For the text-containing cell, return its midpoint in (X, Y) coordinate format. 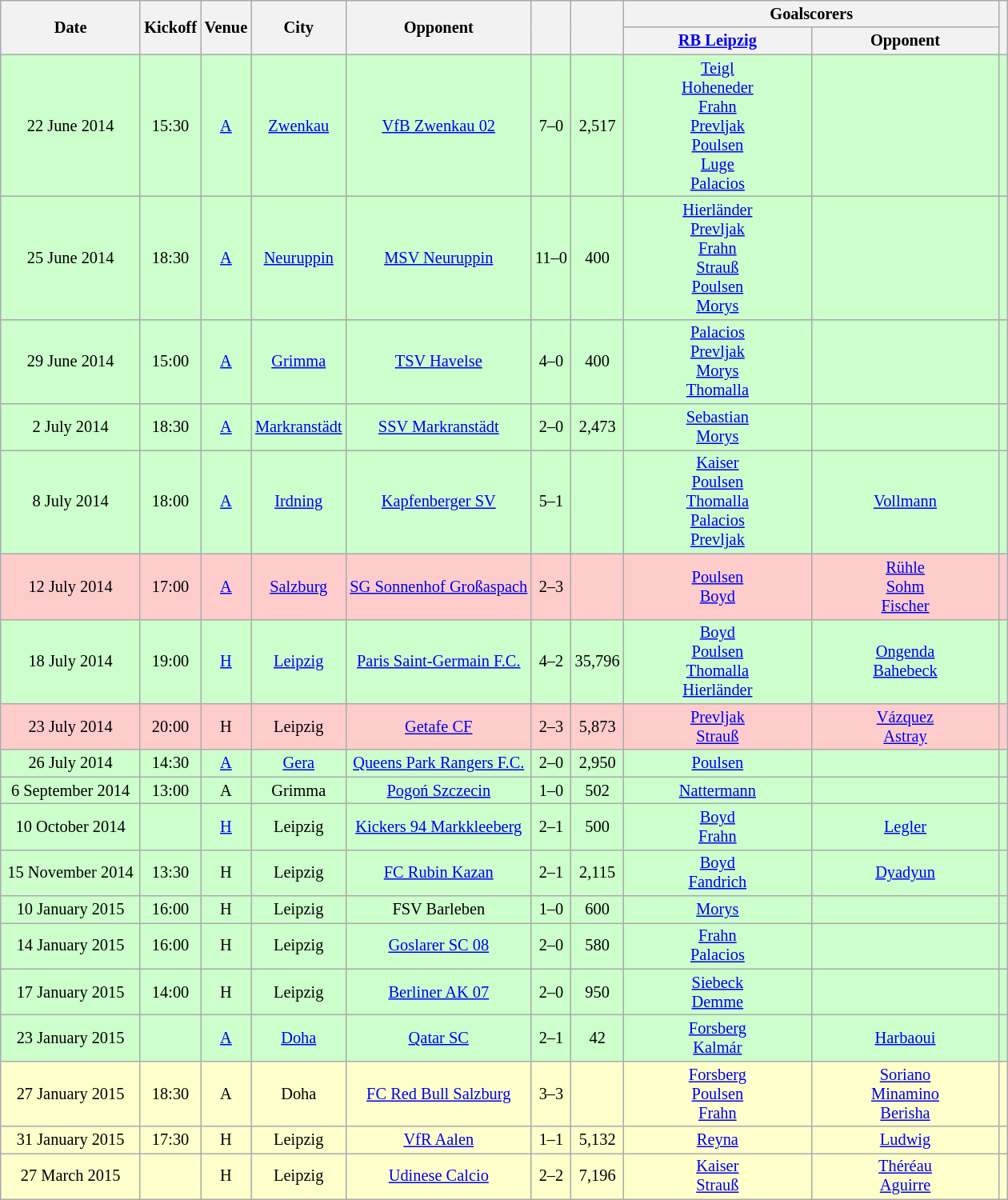
Boyd Poulsen Thomalla Hierländer (718, 662)
Sebastian Morys (718, 427)
2,517 (598, 126)
20:00 (170, 726)
Ongenda Bahebeck (906, 662)
Palacios Prevljak Morys Thomalla (718, 362)
17:00 (170, 586)
27 January 2015 (70, 1094)
29 June 2014 (70, 362)
SG Sonnenhof Großaspach (438, 586)
Zwenkau (298, 126)
Forsberg Kalmár (718, 1038)
2,950 (598, 763)
Forsberg Poulsen Frahn (718, 1094)
Poulsen Boyd (718, 586)
2 July 2014 (70, 427)
11–0 (551, 258)
Poulsen (718, 763)
4–2 (551, 662)
13:00 (170, 790)
17:30 (170, 1140)
SSV Markranstädt (438, 427)
14 January 2015 (70, 946)
Gera (298, 763)
15:30 (170, 126)
Irdning (298, 502)
Udinese Calcio (438, 1176)
Boyd Frahn (718, 826)
Soriano Minamino Berisha (906, 1094)
500 (598, 826)
Goalscorers (811, 14)
FC Red Bull Salzburg (438, 1094)
950 (598, 992)
Vollmann (906, 502)
Teigl Hoheneder Frahn Prevljak Poulsen Luge Palacios (718, 126)
42 (598, 1038)
Rühle Sohm Fischer (906, 586)
19:00 (170, 662)
600 (598, 910)
Qatar SC (438, 1038)
31 January 2015 (70, 1140)
23 July 2014 (70, 726)
Goslarer SC 08 (438, 946)
14:00 (170, 992)
12 July 2014 (70, 586)
8 July 2014 (70, 502)
FSV Barleben (438, 910)
Frahn Palacios (718, 946)
Hierländer Prevljak Frahn Strauß Poulsen Morys (718, 258)
Kapfenberger SV (438, 502)
VfB Zwenkau 02 (438, 126)
2,115 (598, 873)
5,132 (598, 1140)
Getafe CF (438, 726)
4–0 (551, 362)
1–1 (551, 1140)
5,873 (598, 726)
22 June 2014 (70, 126)
Date (70, 27)
MSV Neuruppin (438, 258)
Kaiser Strauß (718, 1176)
7,196 (598, 1176)
Kaiser Poulsen Thomalla Palacios Prevljak (718, 502)
Boyd Fandrich (718, 873)
27 March 2015 (70, 1176)
Markranstädt (298, 427)
City (298, 27)
Salzburg (298, 586)
17 January 2015 (70, 992)
Morys (718, 910)
35,796 (598, 662)
Berliner AK 07 (438, 992)
Kickers 94 Markkleeberg (438, 826)
2–2 (551, 1176)
VfR Aalen (438, 1140)
18:00 (170, 502)
13:30 (170, 873)
2,473 (598, 427)
502 (598, 790)
3–3 (551, 1094)
Paris Saint-Germain F.C. (438, 662)
Siebeck Demme (718, 992)
Legler (906, 826)
FC Rubin Kazan (438, 873)
Théréau Aguirre (906, 1176)
10 January 2015 (70, 910)
23 January 2015 (70, 1038)
6 September 2014 (70, 790)
26 July 2014 (70, 763)
Kickoff (170, 27)
Queens Park Rangers F.C. (438, 763)
15 November 2014 (70, 873)
RB Leipzig (718, 41)
5–1 (551, 502)
Neuruppin (298, 258)
Ludwig (906, 1140)
Vázquez Astray (906, 726)
10 October 2014 (70, 826)
7–0 (551, 126)
15:00 (170, 362)
Nattermann (718, 790)
Prevljak Strauß (718, 726)
580 (598, 946)
18 July 2014 (70, 662)
Harbaoui (906, 1038)
14:30 (170, 763)
25 June 2014 (70, 258)
Pogoń Szczecin (438, 790)
Reyna (718, 1140)
Venue (226, 27)
Dyadyun (906, 873)
TSV Havelse (438, 362)
